Determine the (x, y) coordinate at the center of the cell enclosing the given text.  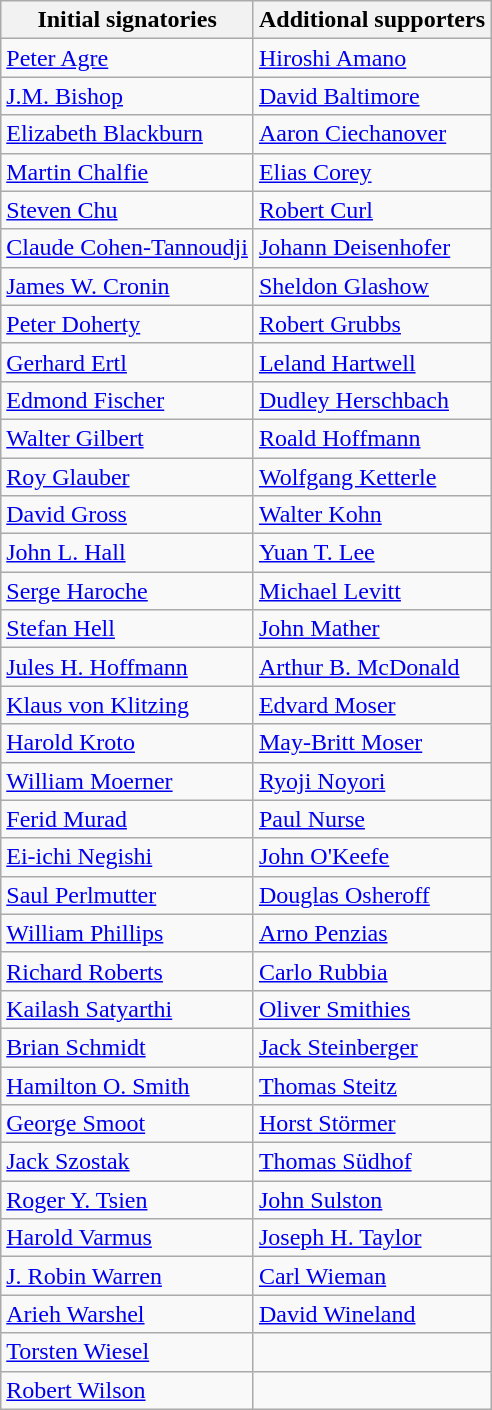
Carl Wieman (372, 1276)
Jules H. Hoffmann (128, 667)
Thomas Südhof (372, 1162)
Ferid Murad (128, 819)
Additional supporters (372, 20)
Oliver Smithies (372, 1009)
Claude Cohen-Tannoudji (128, 248)
Hamilton O. Smith (128, 1085)
William Phillips (128, 933)
Roald Hoffmann (372, 438)
David Baltimore (372, 96)
Harold Varmus (128, 1238)
Robert Wilson (128, 1390)
John Sulston (372, 1200)
Elias Corey (372, 172)
Harold Kroto (128, 743)
Torsten Wiesel (128, 1352)
David Gross (128, 515)
Saul Perlmutter (128, 895)
Elizabeth Blackburn (128, 134)
Serge Haroche (128, 591)
John O'Keefe (372, 857)
David Wineland (372, 1314)
Jack Szostak (128, 1162)
George Smoot (128, 1124)
Arno Penzias (372, 933)
Jack Steinberger (372, 1047)
Martin Chalfie (128, 172)
Douglas Osheroff (372, 895)
Robert Grubbs (372, 324)
Leland Hartwell (372, 362)
Roger Y. Tsien (128, 1200)
Horst Störmer (372, 1124)
Brian Schmidt (128, 1047)
Yuan T. Lee (372, 553)
Roy Glauber (128, 477)
Steven Chu (128, 210)
Ei-ichi Negishi (128, 857)
Arthur B. McDonald (372, 667)
Robert Curl (372, 210)
Initial signatories (128, 20)
Kailash Satyarthi (128, 1009)
Walter Kohn (372, 515)
Peter Agre (128, 58)
Johann Deisenhofer (372, 248)
Joseph H. Taylor (372, 1238)
Sheldon Glashow (372, 286)
Paul Nurse (372, 819)
Aaron Ciechanover (372, 134)
Carlo Rubbia (372, 971)
Ryoji Noyori (372, 781)
Thomas Steitz (372, 1085)
Peter Doherty (128, 324)
J.M. Bishop (128, 96)
Hiroshi Amano (372, 58)
John Mather (372, 629)
J. Robin Warren (128, 1276)
Edmond Fischer (128, 400)
Michael Levitt (372, 591)
Dudley Herschbach (372, 400)
Richard Roberts (128, 971)
Klaus von Klitzing (128, 705)
Gerhard Ertl (128, 362)
Wolfgang Ketterle (372, 477)
Arieh Warshel (128, 1314)
Walter Gilbert (128, 438)
May-Britt Moser (372, 743)
John L. Hall (128, 553)
Stefan Hell (128, 629)
James W. Cronin (128, 286)
William Moerner (128, 781)
Edvard Moser (372, 705)
